Return [X, Y] of the center of cell containing provided text 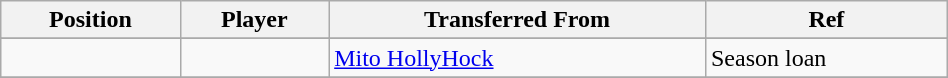
Mito HollyHock [518, 58]
Transferred From [518, 20]
Season loan [826, 58]
Position [90, 20]
Ref [826, 20]
Player [254, 20]
